Scan for the cell matching the given text and deliver its (X, Y) coordinate at center. 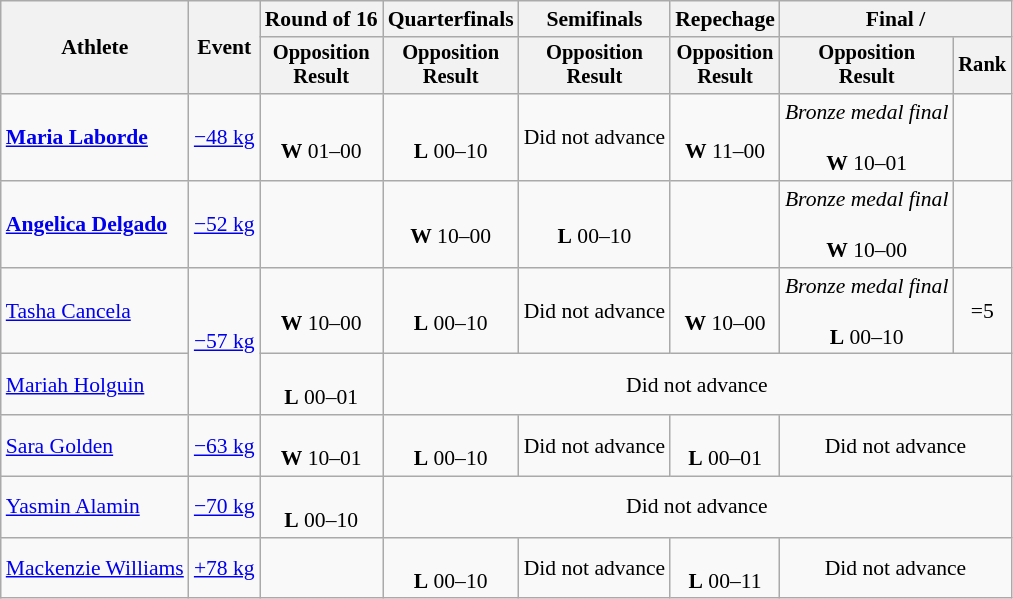
W 01–00 (322, 138)
W 10–01 (322, 446)
=5 (982, 312)
L 00–11 (725, 568)
W 11–00 (725, 138)
Quarterfinals (451, 19)
Bronze medal finalW 10–00 (867, 224)
−52 kg (224, 224)
Event (224, 48)
Yasmin Alamin (95, 508)
Rank (982, 66)
Athlete (95, 48)
Repechage (725, 19)
Final / (896, 19)
Angelica Delgado (95, 224)
Mackenzie Williams (95, 568)
−57 kg (224, 342)
−63 kg (224, 446)
Sara Golden (95, 446)
Bronze medal finalL 00–10 (867, 312)
Semifinals (595, 19)
Tasha Cancela (95, 312)
Bronze medal finalW 10–01 (867, 138)
Mariah Holguin (95, 384)
Round of 16 (322, 19)
Maria Laborde (95, 138)
+78 kg (224, 568)
−48 kg (224, 138)
−70 kg (224, 508)
